Find where the given text appears and provide that cell's center as (X, Y) coordinate. 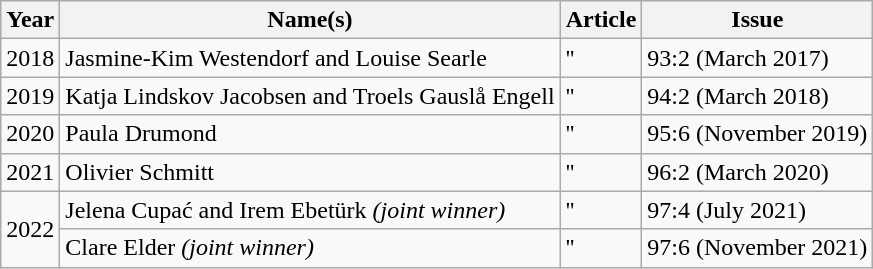
94:2 (March 2018) (758, 96)
Issue (758, 20)
97:4 (July 2021) (758, 210)
Jasmine-Kim Westendorf and Louise Searle (310, 58)
Katja Lindskov Jacobsen and Troels Gauslå Engell (310, 96)
Year (30, 20)
Name(s) (310, 20)
2018 (30, 58)
2022 (30, 229)
93:2 (March 2017) (758, 58)
Olivier Schmitt (310, 172)
96:2 (March 2020) (758, 172)
95:6 (November 2019) (758, 134)
Clare Elder (joint winner) (310, 248)
Article (601, 20)
2019 (30, 96)
2020 (30, 134)
Paula Drumond (310, 134)
97:6 (November 2021) (758, 248)
Jelena Cupać and Irem Ebetürk (joint winner) (310, 210)
2021 (30, 172)
